Scan for the cell matching the given text and deliver its (x, y) coordinate at center. 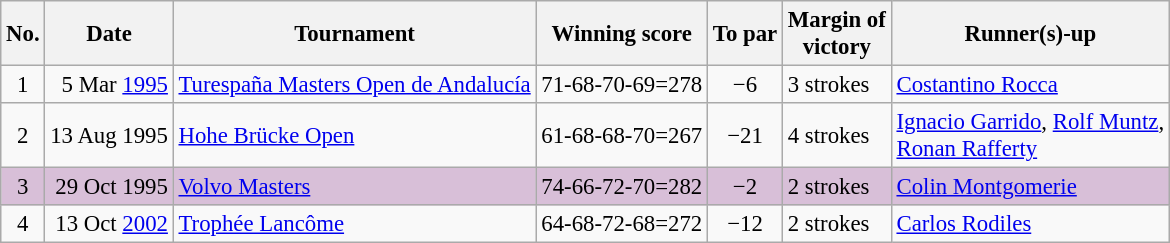
Winning score (622, 34)
Turespaña Masters Open de Andalucía (354, 85)
Costantino Rocca (1030, 85)
71-68-70-69=278 (622, 85)
61-68-68-70=267 (622, 136)
Carlos Rodiles (1030, 224)
Tournament (354, 34)
Margin ofvictory (836, 34)
−12 (746, 224)
Colin Montgomerie (1030, 187)
3 strokes (836, 85)
1 (23, 85)
Trophée Lancôme (354, 224)
−2 (746, 187)
64-68-72-68=272 (622, 224)
Runner(s)-up (1030, 34)
Ignacio Garrido, Rolf Muntz, Ronan Rafferty (1030, 136)
5 Mar 1995 (109, 85)
Date (109, 34)
4 (23, 224)
13 Oct 2002 (109, 224)
3 (23, 187)
29 Oct 1995 (109, 187)
To par (746, 34)
Hohe Brücke Open (354, 136)
74-66-72-70=282 (622, 187)
13 Aug 1995 (109, 136)
No. (23, 34)
−6 (746, 85)
2 (23, 136)
Volvo Masters (354, 187)
4 strokes (836, 136)
−21 (746, 136)
